Find where the given text appears and provide that cell's center as [X, Y] coordinate. 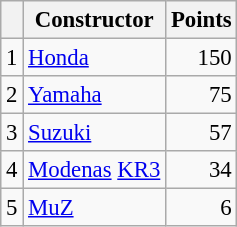
34 [202, 170]
Constructor [94, 20]
3 [12, 133]
Points [202, 20]
Yamaha [94, 95]
Modenas KR3 [94, 170]
Suzuki [94, 133]
1 [12, 58]
4 [12, 170]
75 [202, 95]
5 [12, 208]
2 [12, 95]
57 [202, 133]
150 [202, 58]
MuZ [94, 208]
Honda [94, 58]
6 [202, 208]
